Determine the [X, Y] coordinate at the center of the cell enclosing the given text.  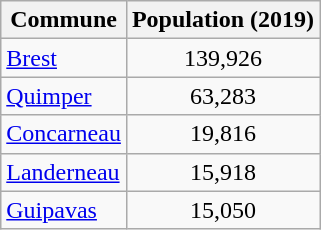
Population (2019) [222, 20]
Quimper [64, 96]
Concarneau [64, 134]
Brest [64, 58]
63,283 [222, 96]
15,918 [222, 172]
Commune [64, 20]
Guipavas [64, 210]
Landerneau [64, 172]
15,050 [222, 210]
139,926 [222, 58]
19,816 [222, 134]
